For the text-containing cell, return its midpoint in [X, Y] coordinate format. 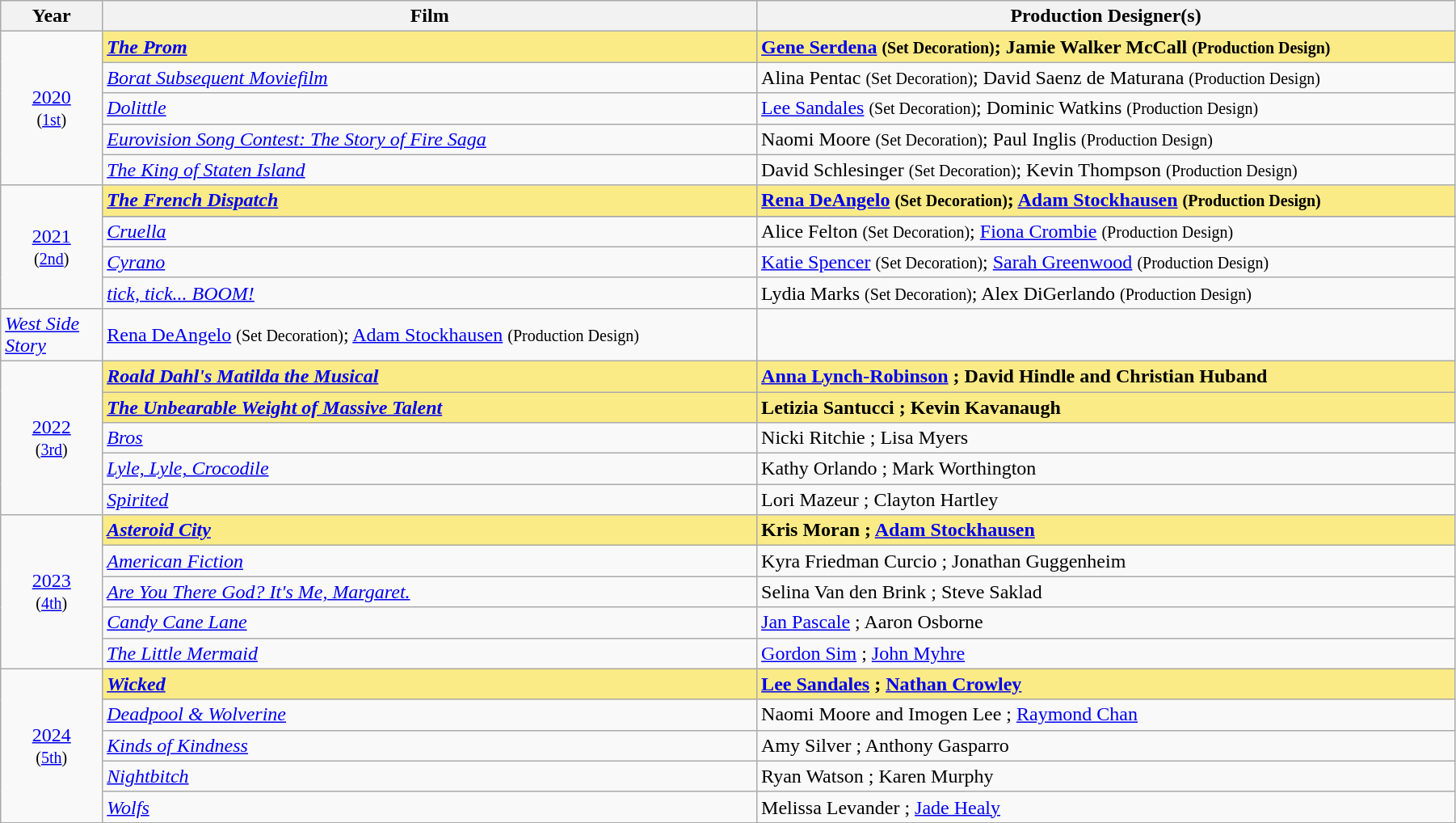
Anna Lynch-Robinson ; David Hindle and Christian Huband [1106, 376]
The Unbearable Weight of Massive Talent [430, 407]
The Little Mermaid [430, 653]
Letizia Santucci ; Kevin Kavanaugh [1106, 407]
Alina Pentac (Set Decoration); David Saenz de Maturana (Production Design) [1106, 78]
Cruella [430, 231]
Borat Subsequent Moviefilm [430, 78]
2022(3rd) [52, 437]
Naomi Moore and Imogen Lee ; Raymond Chan [1106, 715]
Wicked [430, 684]
Naomi Moore (Set Decoration); Paul Inglis (Production Design) [1106, 139]
Lee Sandales ; Nathan Crowley [1106, 684]
Are You There God? It's Me, Margaret. [430, 592]
Ryan Watson ; Karen Murphy [1106, 776]
Selina Van den Brink ; Steve Saklad [1106, 592]
2024(5th) [52, 745]
2023(4th) [52, 592]
The Prom [430, 47]
American Fiction [430, 561]
Lyle, Lyle, Crocodile [430, 469]
Candy Cane Lane [430, 623]
Wolfs [430, 807]
Melissa Levander ; Jade Healy [1106, 807]
The King of Staten Island [430, 170]
Spirited [430, 500]
Nicki Ritchie ; Lisa Myers [1106, 438]
Kyra Friedman Curcio ; Jonathan Guggenheim [1106, 561]
David Schlesinger (Set Decoration); Kevin Thompson (Production Design) [1106, 170]
Bros [430, 438]
tick, tick... BOOM! [430, 293]
Jan Pascale ; Aaron Osborne [1106, 623]
Eurovision Song Contest: The Story of Fire Saga [430, 139]
Katie Spencer (Set Decoration); Sarah Greenwood (Production Design) [1106, 262]
Lee Sandales (Set Decoration); Dominic Watkins (Production Design) [1106, 108]
Dolittle [430, 108]
Film [430, 16]
West Side Story [52, 335]
Kathy Orlando ; Mark Worthington [1106, 469]
Lydia Marks (Set Decoration); Alex DiGerlando (Production Design) [1106, 293]
Kinds of Kindness [430, 745]
Cyrano [430, 262]
Roald Dahl's Matilda the Musical [430, 376]
The French Dispatch [430, 200]
Gene Serdena (Set Decoration); Jamie Walker McCall (Production Design) [1106, 47]
Nightbitch [430, 776]
Asteroid City [430, 530]
Production Designer(s) [1106, 16]
Year [52, 16]
2021(2nd) [52, 247]
2020(1st) [52, 108]
Lori Mazeur ; Clayton Hartley [1106, 500]
Amy Silver ; Anthony Gasparro [1106, 745]
Alice Felton (Set Decoration); Fiona Crombie (Production Design) [1106, 231]
Gordon Sim ; John Myhre [1106, 653]
Kris Moran ; Adam Stockhausen [1106, 530]
Deadpool & Wolverine [430, 715]
